From the cell containing the given text, extract its center point as [x, y] coordinate. 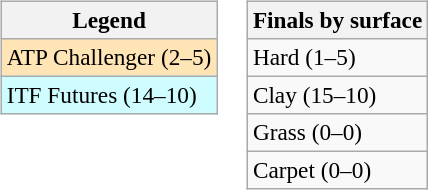
Clay (15–10) [337, 95]
Hard (1–5) [337, 57]
Carpet (0–0) [337, 171]
ATP Challenger (2–5) [108, 57]
ITF Futures (14–10) [108, 95]
Finals by surface [337, 20]
Legend [108, 20]
Grass (0–0) [337, 133]
